Return the [X, Y] coordinate for the center point of the cell that contains the specified text.  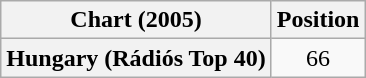
66 [318, 58]
Hungary (Rádiós Top 40) [136, 58]
Chart (2005) [136, 20]
Position [318, 20]
